Search for the cell housing the specified text and yield its (X, Y) center coordinate. 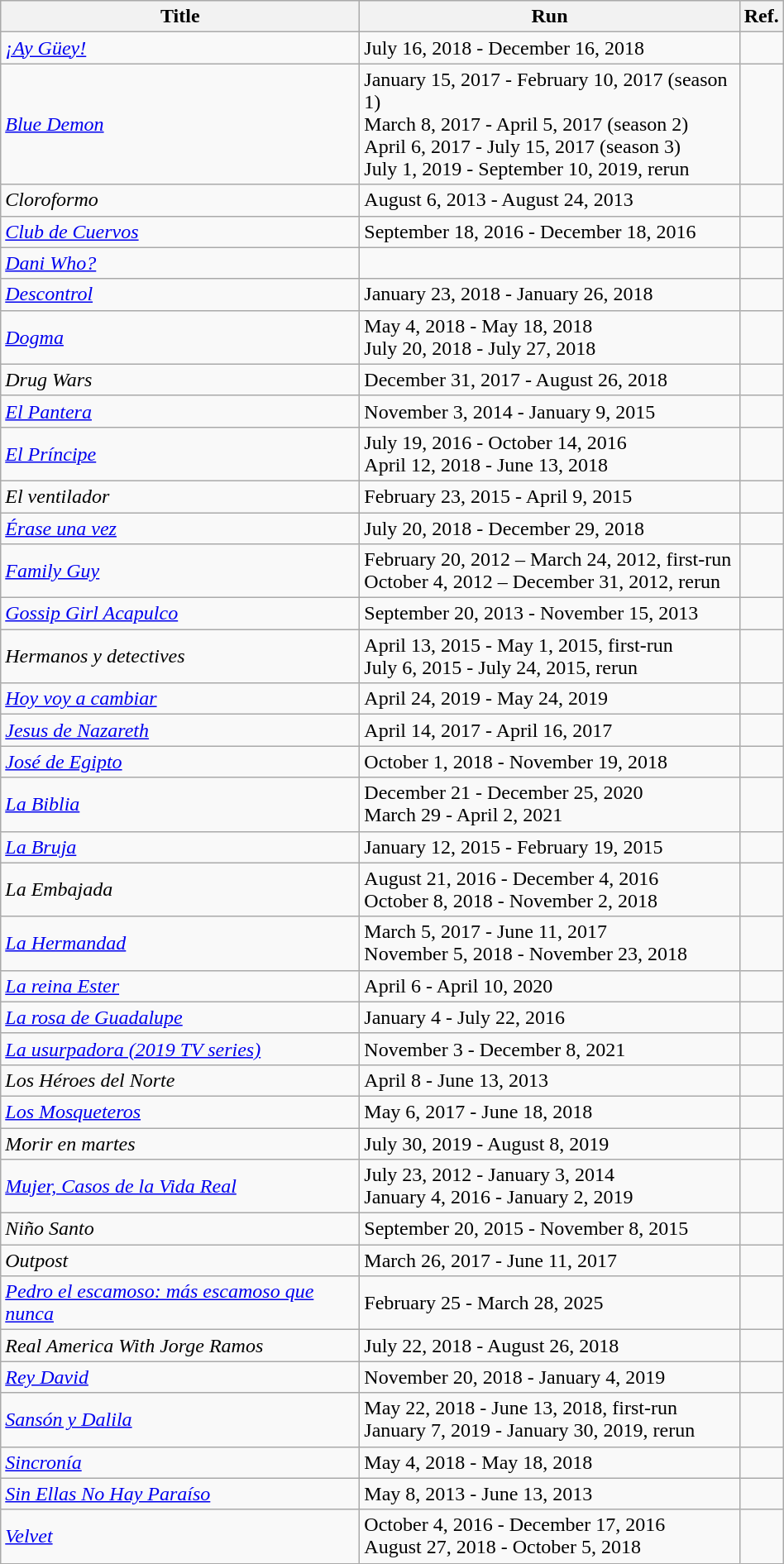
Blue Demon (180, 124)
Dogma (180, 337)
La rosa de Guadalupe (180, 1017)
March 26, 2017 - June 11, 2017 (549, 1260)
January 23, 2018 - January 26, 2018 (549, 294)
April 24, 2019 - May 24, 2019 (549, 699)
Drug Wars (180, 380)
July 30, 2019 - August 8, 2019 (549, 1144)
Érase una vez (180, 529)
September 20, 2015 - November 8, 2015 (549, 1229)
October 1, 2018 - November 19, 2018 (549, 762)
March 5, 2017 - June 11, 2017November 5, 2018 - November 23, 2018 (549, 943)
October 4, 2016 - December 17, 2016August 27, 2018 - October 5, 2018 (549, 1537)
Los Héroes del Norte (180, 1080)
July 16, 2018 - December 16, 2018 (549, 48)
Mujer, Casos de la Vida Real (180, 1186)
El Pantera (180, 411)
Sansón y Dalila (180, 1419)
Hermanos y detectives (180, 657)
La Embajada (180, 890)
April 8 - June 13, 2013 (549, 1080)
Outpost (180, 1260)
Family Guy (180, 571)
August 21, 2016 - December 4, 2016October 8, 2018 - November 2, 2018 (549, 890)
April 6 - April 10, 2020 (549, 986)
July 19, 2016 - October 14, 2016April 12, 2018 - June 13, 2018 (549, 453)
January 12, 2015 - February 19, 2015 (549, 847)
La reina Ester (180, 986)
April 13, 2015 - May 1, 2015, first-runJuly 6, 2015 - July 24, 2015, rerun (549, 657)
Real America With Jorge Ramos (180, 1346)
Descontrol (180, 294)
May 22, 2018 - June 13, 2018, first-runJanuary 7, 2019 - January 30, 2019, rerun (549, 1419)
July 23, 2012 - January 3, 2014January 4, 2016 - January 2, 2019 (549, 1186)
Cloroformo (180, 200)
December 21 - December 25, 2020March 29 - April 2, 2021 (549, 804)
El Príncipe (180, 453)
July 22, 2018 - August 26, 2018 (549, 1346)
Los Mosqueteros (180, 1112)
November 3, 2014 - January 9, 2015 (549, 411)
November 20, 2018 - January 4, 2019 (549, 1377)
December 31, 2017 - August 26, 2018 (549, 380)
July 20, 2018 - December 29, 2018 (549, 529)
La Bruja (180, 847)
January 4 - July 22, 2016 (549, 1017)
Dani Who? (180, 263)
September 20, 2013 - November 15, 2013 (549, 614)
José de Egipto (180, 762)
Niño Santo (180, 1229)
May 4, 2018 - May 18, 2018 (549, 1462)
Run (549, 17)
¡Ay Güey! (180, 48)
Rey David (180, 1377)
February 25 - March 28, 2025 (549, 1303)
February 20, 2012 – March 24, 2012, first-runOctober 4, 2012 – December 31, 2012, rerun (549, 571)
Sincronía (180, 1462)
Hoy voy a cambiar (180, 699)
November 3 - December 8, 2021 (549, 1049)
May 4, 2018 - May 18, 2018July 20, 2018 - July 27, 2018 (549, 337)
Jesus de Nazareth (180, 730)
August 6, 2013 - August 24, 2013 (549, 200)
La Hermandad (180, 943)
May 8, 2013 - June 13, 2013 (549, 1494)
Gossip Girl Acapulco (180, 614)
Velvet (180, 1537)
La Biblia (180, 804)
February 23, 2015 - April 9, 2015 (549, 496)
Club de Cuervos (180, 232)
La usurpadora (2019 TV series) (180, 1049)
May 6, 2017 - June 18, 2018 (549, 1112)
April 14, 2017 - April 16, 2017 (549, 730)
Pedro el escamoso: más escamoso que nunca (180, 1303)
Morir en martes (180, 1144)
El ventilador (180, 496)
Sin Ellas No Hay Paraíso (180, 1494)
Ref. (761, 17)
Title (180, 17)
September 18, 2016 - December 18, 2016 (549, 232)
